Return [X, Y] of the center of cell containing provided text 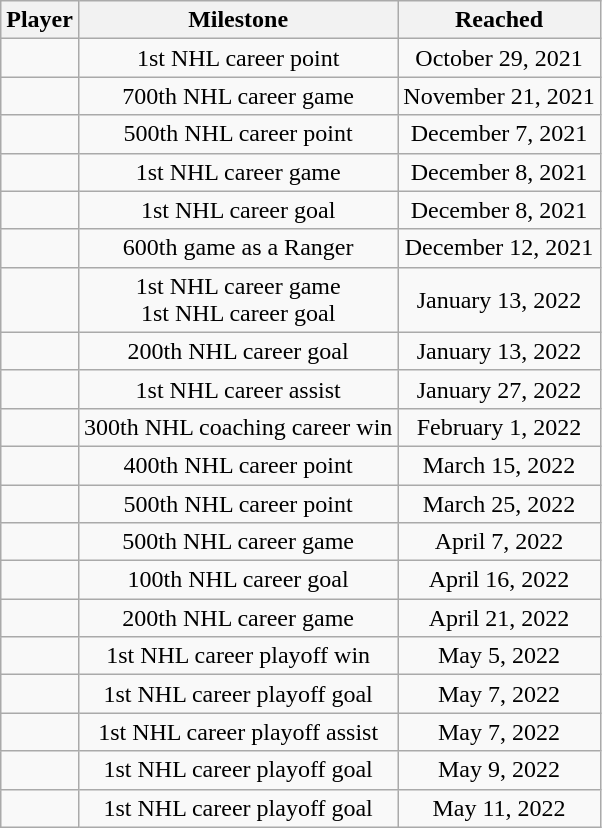
100th NHL career goal [238, 580]
November 21, 2021 [499, 96]
May 9, 2022 [499, 770]
200th NHL career goal [238, 351]
500th NHL career game [238, 542]
January 27, 2022 [499, 389]
1st NHL career assist [238, 389]
March 25, 2022 [499, 503]
April 7, 2022 [499, 542]
1st NHL career playoff win [238, 656]
1st NHL career goal [238, 210]
1st NHL career game1st NHL career goal [238, 300]
October 29, 2021 [499, 58]
April 16, 2022 [499, 580]
400th NHL career point [238, 465]
200th NHL career game [238, 618]
December 12, 2021 [499, 248]
May 11, 2022 [499, 808]
Player [40, 20]
600th game as a Ranger [238, 248]
February 1, 2022 [499, 427]
1st NHL career game [238, 172]
May 5, 2022 [499, 656]
December 7, 2021 [499, 134]
700th NHL career game [238, 96]
March 15, 2022 [499, 465]
Reached [499, 20]
1st NHL career playoff assist [238, 732]
Milestone [238, 20]
300th NHL coaching career win [238, 427]
1st NHL career point [238, 58]
April 21, 2022 [499, 618]
